Identify which cell holds the provided text, then report its [x, y] central coordinate. 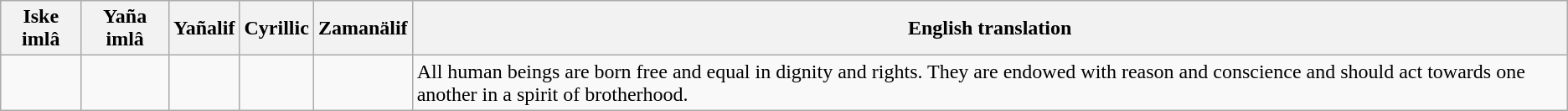
Zamanälif [363, 29]
English translation [990, 29]
Yañalif [204, 29]
Cyrillic [276, 29]
Iske imlâ [41, 29]
Yaña imlâ [126, 29]
